Return (X, Y) of the center of cell containing provided text 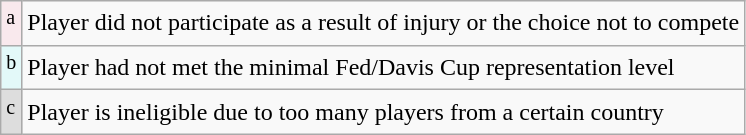
Player had not met the minimal Fed/Davis Cup representation level (384, 68)
c (12, 112)
b (12, 68)
Player is ineligible due to too many players from a certain country (384, 112)
a (12, 24)
Player did not participate as a result of injury or the choice not to compete (384, 24)
